Identify which cell holds the provided text, then report its (X, Y) central coordinate. 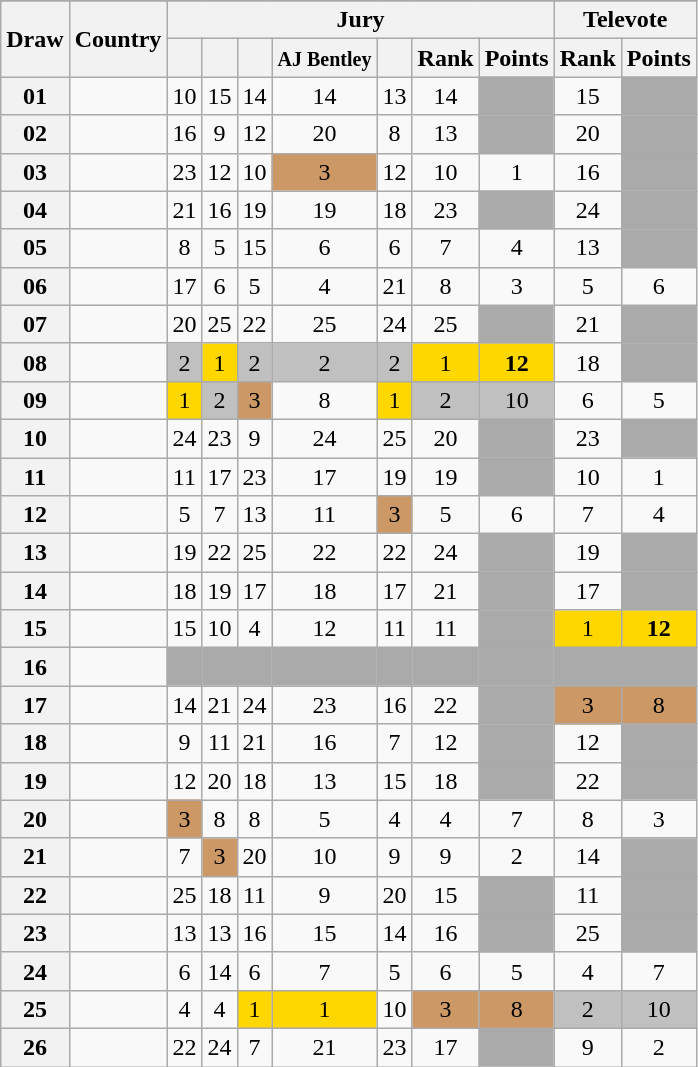
Country (118, 39)
Jury (360, 20)
Draw (35, 39)
02 (35, 134)
09 (35, 400)
AJ Bentley (324, 58)
05 (35, 248)
06 (35, 286)
26 (35, 1047)
04 (35, 210)
07 (35, 324)
03 (35, 172)
08 (35, 362)
Televote (625, 20)
01 (35, 96)
